Locate the cell with the specified text and output its (x, y) center coordinate. 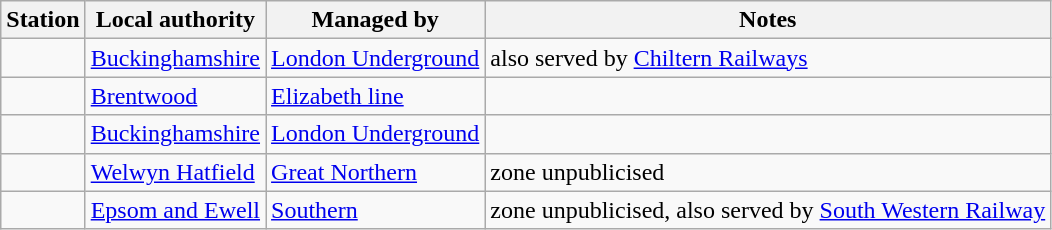
Epsom and Ewell (175, 210)
Elizabeth line (376, 96)
zone unpublicised (768, 172)
Notes (768, 20)
zone unpublicised, also served by South Western Railway (768, 210)
Brentwood (175, 96)
Managed by (376, 20)
Station (43, 20)
Welwyn Hatfield (175, 172)
Southern (376, 210)
Great Northern (376, 172)
Local authority (175, 20)
also served by Chiltern Railways (768, 58)
